Detect which cell encompasses the target text, then output its (x, y) center coordinate. 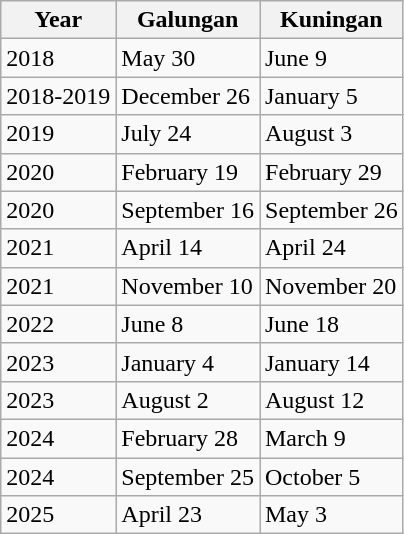
February 28 (188, 438)
Galungan (188, 20)
February 29 (332, 172)
June 9 (332, 58)
June 8 (188, 324)
July 24 (188, 134)
January 5 (332, 96)
October 5 (332, 477)
2025 (58, 515)
Kuningan (332, 20)
February 19 (188, 172)
September 26 (332, 210)
August 2 (188, 400)
August 12 (332, 400)
April 14 (188, 248)
September 16 (188, 210)
November 20 (332, 286)
May 3 (332, 515)
November 10 (188, 286)
December 26 (188, 96)
April 24 (332, 248)
March 9 (332, 438)
April 23 (188, 515)
January 14 (332, 362)
August 3 (332, 134)
June 18 (332, 324)
May 30 (188, 58)
2018 (58, 58)
September 25 (188, 477)
2019 (58, 134)
2018-2019 (58, 96)
2022 (58, 324)
January 4 (188, 362)
Year (58, 20)
